Provide the [x, y] coordinate of the cell's center where the given text is located.  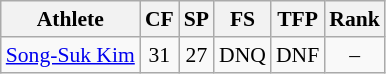
27 [196, 55]
DNF [298, 55]
Athlete [70, 19]
Rank [354, 19]
FS [242, 19]
DNQ [242, 55]
SP [196, 19]
Song-Suk Kim [70, 55]
CF [160, 19]
TFP [298, 19]
– [354, 55]
31 [160, 55]
